Scan for the cell matching the given text and deliver its [X, Y] coordinate at center. 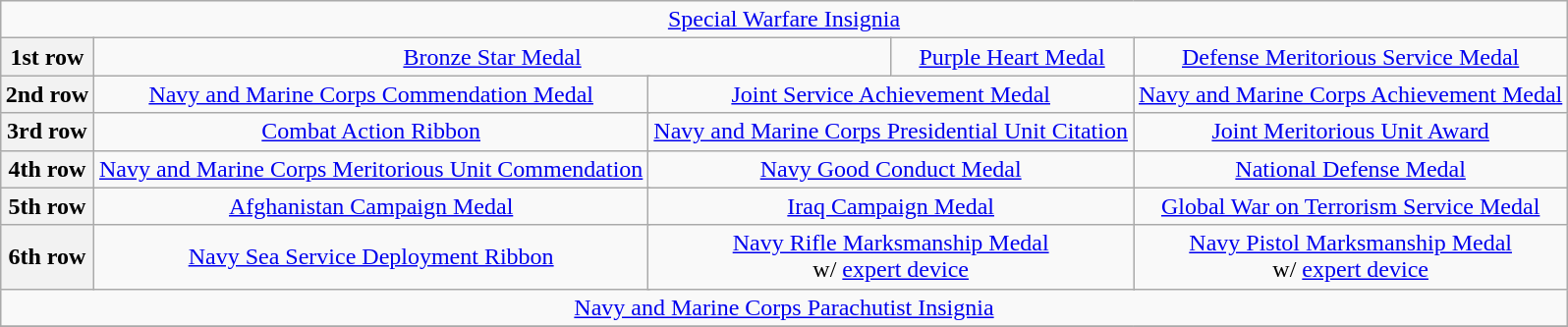
Navy and Marine Corps Meritorious Unit Commendation [371, 169]
5th row [47, 206]
Defense Meritorious Service Medal [1351, 57]
Combat Action Ribbon [371, 132]
3rd row [47, 132]
Navy and Marine Corps Presidential Unit Citation [891, 132]
Navy Sea Service Deployment Ribbon [371, 257]
Joint Service Achievement Medal [891, 94]
Purple Heart Medal [1012, 57]
Bronze Star Medal [493, 57]
Global War on Terrorism Service Medal [1351, 206]
Navy and Marine Corps Achievement Medal [1351, 94]
Joint Meritorious Unit Award [1351, 132]
2nd row [47, 94]
Navy Rifle Marksmanship Medalw/ expert device [891, 257]
4th row [47, 169]
Navy and Marine Corps Parachutist Insignia [784, 307]
Special Warfare Insignia [784, 20]
Afghanistan Campaign Medal [371, 206]
Iraq Campaign Medal [891, 206]
1st row [47, 57]
Navy Pistol Marksmanship Medalw/ expert device [1351, 257]
Navy Good Conduct Medal [891, 169]
Navy and Marine Corps Commendation Medal [371, 94]
6th row [47, 257]
National Defense Medal [1351, 169]
